Return the (x, y) coordinate for the center point of the cell that contains the specified text.  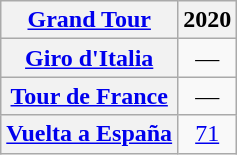
Grand Tour (90, 20)
Tour de France (90, 96)
Vuelta a España (90, 134)
Giro d'Italia (90, 58)
71 (208, 134)
2020 (208, 20)
